Capture the cell that displays the provided text and extract its [X, Y] central coordinate. 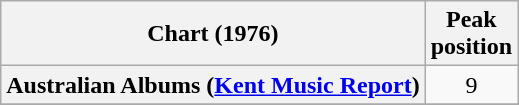
Chart (1976) [213, 34]
Australian Albums (Kent Music Report) [213, 85]
Peakposition [471, 34]
9 [471, 85]
